Determine the [x, y] coordinate at the center of the cell enclosing the given text.  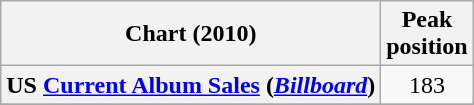
183 [427, 85]
Peak position [427, 34]
US Current Album Sales (Billboard) [191, 85]
Chart (2010) [191, 34]
